Locate the cell with the specified text and output its (x, y) center coordinate. 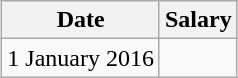
1 January 2016 (81, 58)
Date (81, 20)
Salary (198, 20)
